Locate the cell with the specified text and output its (x, y) center coordinate. 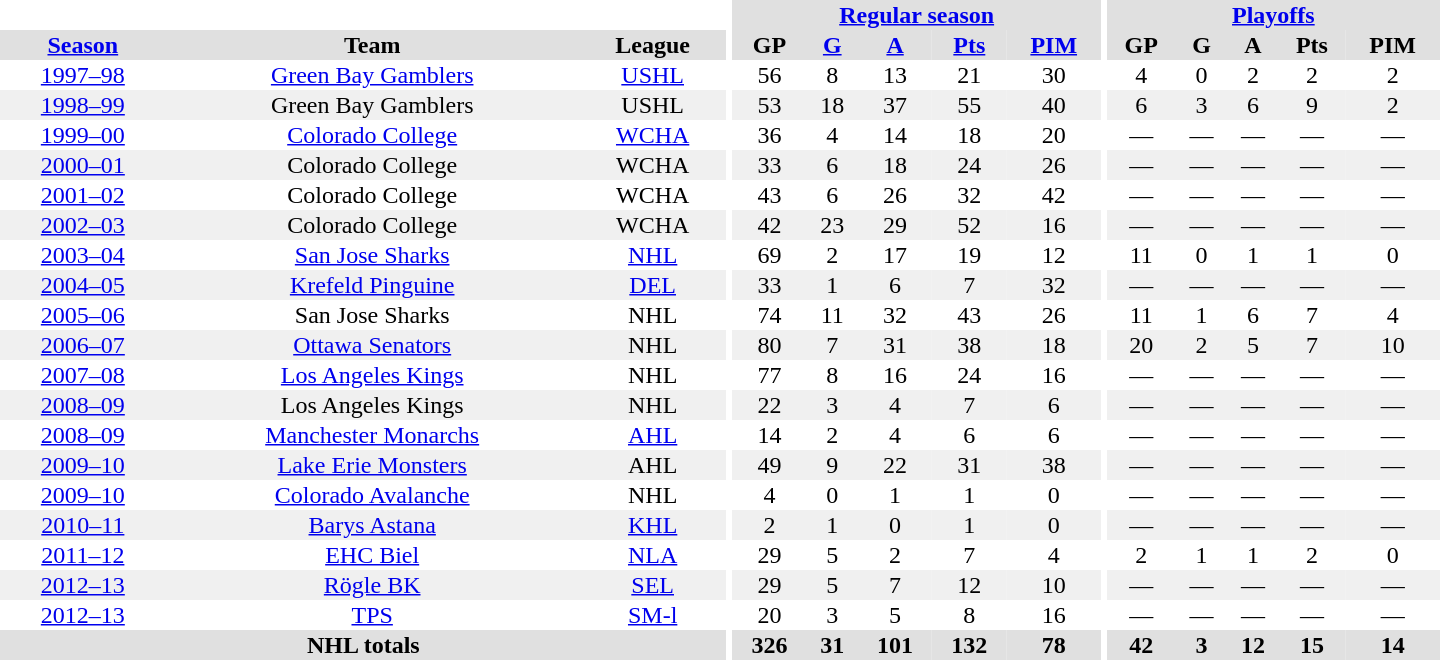
15 (1312, 645)
2000–01 (83, 165)
2004–05 (83, 285)
52 (969, 225)
EHC Biel (372, 555)
Manchester Monarchs (372, 435)
326 (769, 645)
78 (1054, 645)
19 (969, 255)
69 (769, 255)
1998–99 (83, 105)
Ottawa Senators (372, 345)
Team (372, 45)
1999–00 (83, 135)
2010–11 (83, 525)
53 (769, 105)
55 (969, 105)
80 (769, 345)
Barys Astana (372, 525)
SM-l (653, 615)
21 (969, 75)
2002–03 (83, 225)
TPS (372, 615)
League (653, 45)
77 (769, 375)
NLA (653, 555)
2001–02 (83, 195)
Colorado Avalanche (372, 495)
49 (769, 465)
SEL (653, 585)
40 (1054, 105)
56 (769, 75)
101 (895, 645)
17 (895, 255)
2011–12 (83, 555)
2003–04 (83, 255)
2005–06 (83, 315)
74 (769, 315)
37 (895, 105)
KHL (653, 525)
Rögle BK (372, 585)
132 (969, 645)
1997–98 (83, 75)
NHL totals (364, 645)
36 (769, 135)
2007–08 (83, 375)
Regular season (916, 15)
13 (895, 75)
2006–07 (83, 345)
23 (832, 225)
Lake Erie Monsters (372, 465)
Season (83, 45)
Playoffs (1274, 15)
DEL (653, 285)
30 (1054, 75)
Krefeld Pinguine (372, 285)
